Extract the (x, y) coordinate from the center of the cell holding the provided text.  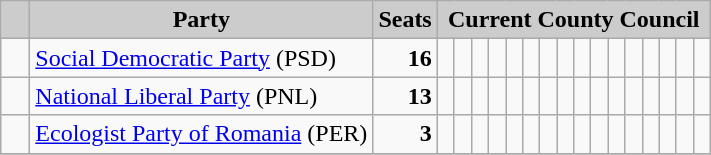
16 (405, 58)
Current County Council (574, 20)
Seats (405, 20)
13 (405, 96)
National Liberal Party (PNL) (202, 96)
Social Democratic Party (PSD) (202, 58)
Ecologist Party of Romania (PER) (202, 134)
Party (202, 20)
3 (405, 134)
